Extract the (X, Y) coordinate from the center of the cell holding the provided text.  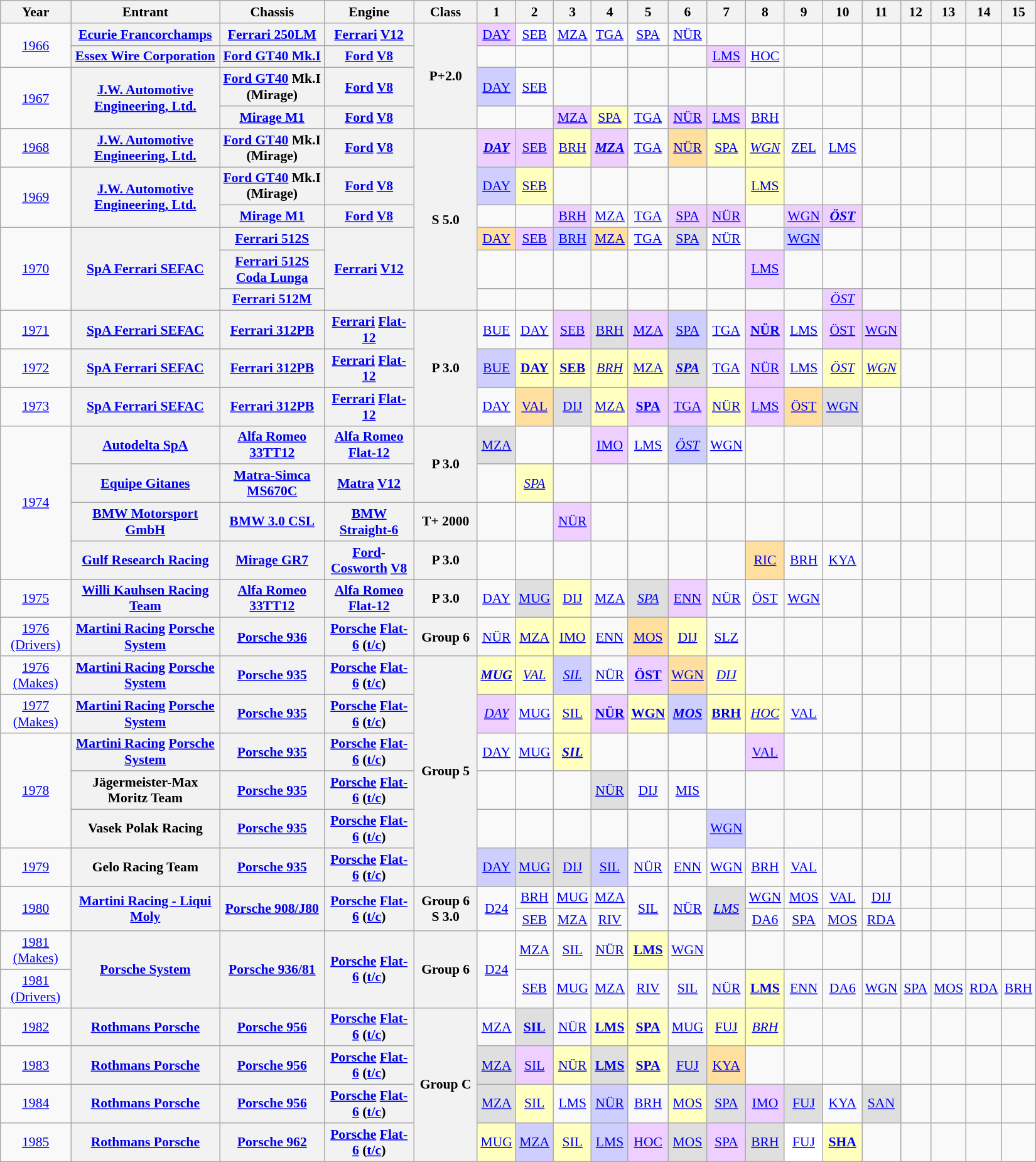
15 (1018, 12)
P+2.0 (446, 76)
1980 (36, 909)
4 (610, 12)
Group C (446, 1084)
Matra-Simca MS670C (272, 483)
11 (882, 12)
Porsche System (146, 969)
Vasek Polak Racing (146, 829)
Porsche 936/81 (272, 969)
1968 (36, 148)
1981 (Makes) (36, 950)
10 (843, 12)
1978 (36, 790)
S 5.0 (446, 220)
Martini Racing - Liqui Moly (146, 909)
Ferrari 250LM (272, 35)
Autodelta SpA (146, 444)
BMW 3.0 CSL (272, 522)
Entrant (146, 12)
1970 (36, 269)
Engine (369, 12)
Equipe Gitanes (146, 483)
Gulf Research Racing (146, 560)
Ferrari 512S (272, 239)
1973 (36, 407)
8 (765, 12)
1974 (36, 502)
1983 (36, 1066)
SLZ (726, 637)
1975 (36, 599)
SHA (843, 1143)
Porsche 962 (272, 1143)
Ford GT40 Mk.I (272, 56)
Chassis (272, 12)
1969 (36, 197)
6 (688, 12)
1967 (36, 98)
1981 (Drivers) (36, 988)
Willi Kauhsen Racing Team (146, 599)
Mirage GR7 (272, 560)
1 (496, 12)
Ferrari 512S Coda Lunga (272, 269)
Class (446, 12)
BMW Motorsport GmbH (146, 522)
Year (36, 12)
2 (535, 12)
5 (648, 12)
1982 (36, 1027)
Porsche 908/J80 (272, 909)
1979 (36, 868)
9 (804, 12)
1972 (36, 368)
BMW Straight-6 (369, 522)
1971 (36, 330)
Group 5 (446, 771)
MIS (688, 791)
1977(Makes) (36, 713)
1984 (36, 1104)
Group 6 S 3.0 (446, 909)
T+ 2000 (446, 522)
Ecurie Francorchamps (146, 35)
Essex Wire Corporation (146, 56)
1966 (36, 45)
Porsche 936 (272, 637)
ZEL (804, 148)
Jägermeister-Max Moritz Team (146, 791)
3 (573, 12)
Ford-Cosworth V8 (369, 560)
13 (948, 12)
12 (915, 12)
Ferrari 512M (272, 299)
Matra V12 (369, 483)
7 (726, 12)
Gelo Racing Team (146, 868)
RIC (765, 560)
1976(Drivers) (36, 637)
1985 (36, 1143)
SAN (882, 1104)
14 (984, 12)
1976(Makes) (36, 675)
